Determine the [x, y] coordinate at the center of the cell enclosing the given text.  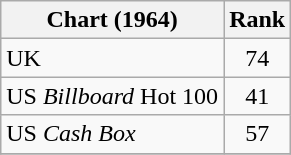
US Cash Box [112, 134]
UK [112, 58]
Chart (1964) [112, 20]
41 [258, 96]
US Billboard Hot 100 [112, 96]
Rank [258, 20]
57 [258, 134]
74 [258, 58]
